Provide the (x, y) coordinate of the cell's center where the given text is located.  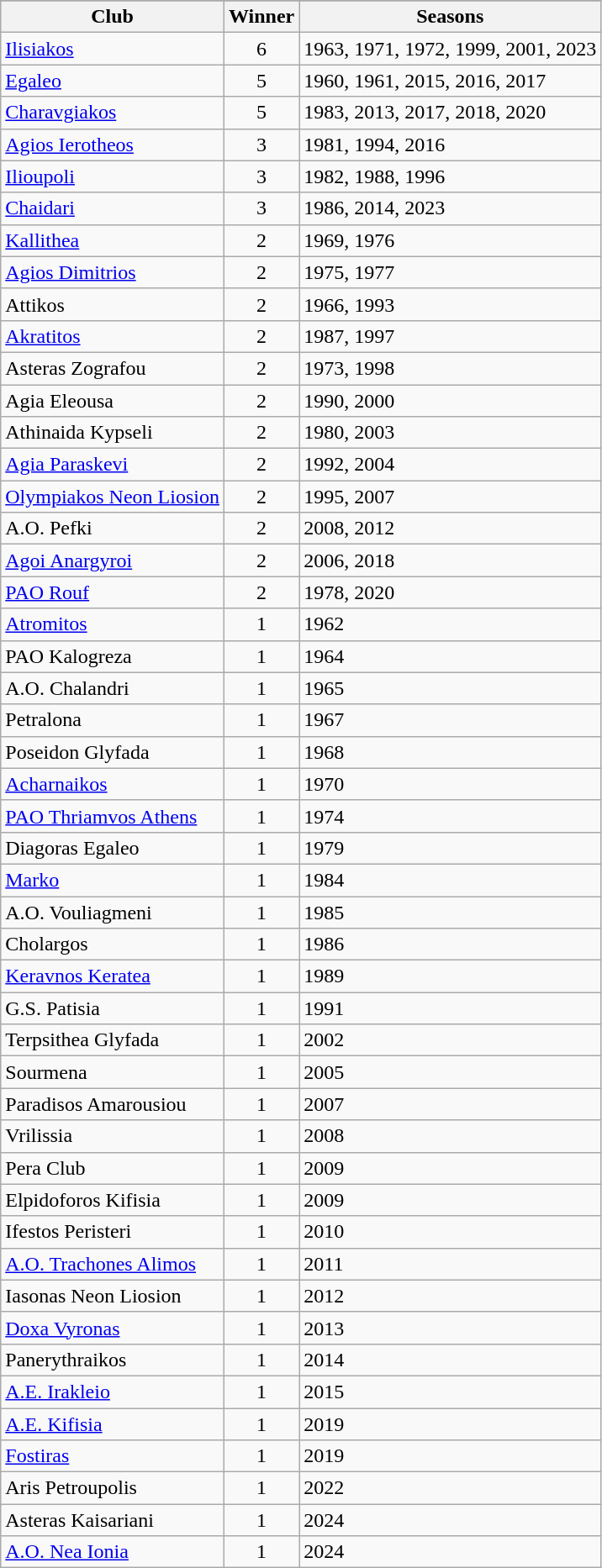
Olympiakos Neon Liosion (113, 497)
G.S. Patisia (113, 1008)
Agia Paraskevi (113, 465)
1991 (451, 1008)
A.O. Trachones Alimos (113, 1264)
1981, 1994, 2016 (451, 145)
A.O. Chalandri (113, 688)
Terpsithea Glyfada (113, 1040)
A.O. Nea Ionia (113, 1552)
Sourmena (113, 1072)
1987, 1997 (451, 336)
2014 (451, 1360)
1979 (451, 848)
1978, 2020 (451, 592)
1974 (451, 816)
Petralona (113, 720)
2013 (451, 1328)
Poseidon Glyfada (113, 752)
2012 (451, 1296)
A.E. Irakleio (113, 1392)
1967 (451, 720)
2022 (451, 1488)
Marko (113, 880)
Ilisiakos (113, 49)
1960, 1961, 2015, 2016, 2017 (451, 81)
Akratitos (113, 336)
Panerythraikos (113, 1360)
Asteras Zografou (113, 368)
2015 (451, 1392)
1975, 1977 (451, 272)
1965 (451, 688)
2011 (451, 1264)
1986, 2014, 2023 (451, 208)
Cholargos (113, 944)
PAO Thriamvos Athens (113, 816)
Agios Ierotheos (113, 145)
Ilioupoli (113, 176)
1963, 1971, 1972, 1999, 2001, 2023 (451, 49)
2010 (451, 1232)
Aris Petroupolis (113, 1488)
1985 (451, 912)
Agios Dimitrios (113, 272)
Asteras Kaisariani (113, 1520)
Keravnos Keratea (113, 976)
1962 (451, 624)
1986 (451, 944)
Winner (261, 17)
2008 (451, 1136)
1966, 1993 (451, 304)
Athinaida Kypseli (113, 433)
Paradisos Amarousiou (113, 1104)
PAO Rouf (113, 592)
1964 (451, 656)
Diagoras Egaleo (113, 848)
Elpidoforos Kifisia (113, 1200)
Seasons (451, 17)
Fostiras (113, 1456)
1969, 1976 (451, 240)
Club (113, 17)
1983, 2013, 2017, 2018, 2020 (451, 113)
Charavgiakos (113, 113)
1980, 2003 (451, 433)
Kallithea (113, 240)
2006, 2018 (451, 560)
Pera Club (113, 1168)
Atromitos (113, 624)
Iasonas Neon Liosion (113, 1296)
2002 (451, 1040)
2007 (451, 1104)
Doxa Vyronas (113, 1328)
1984 (451, 880)
Vrilissia (113, 1136)
Acharnaikos (113, 784)
1968 (451, 752)
1973, 1998 (451, 368)
A.O. Vouliagmeni (113, 912)
A.O. Pefki (113, 529)
Agia Eleousa (113, 401)
6 (261, 49)
Egaleo (113, 81)
Attikos (113, 304)
1995, 2007 (451, 497)
Chaidari (113, 208)
2005 (451, 1072)
1982, 1988, 1996 (451, 176)
Agoi Anargyroi (113, 560)
1990, 2000 (451, 401)
A.E. Kifisia (113, 1424)
Ifestos Peristeri (113, 1232)
2008, 2012 (451, 529)
1989 (451, 976)
1970 (451, 784)
PAO Kalogreza (113, 656)
1992, 2004 (451, 465)
